Capture the cell that displays the provided text and extract its [x, y] central coordinate. 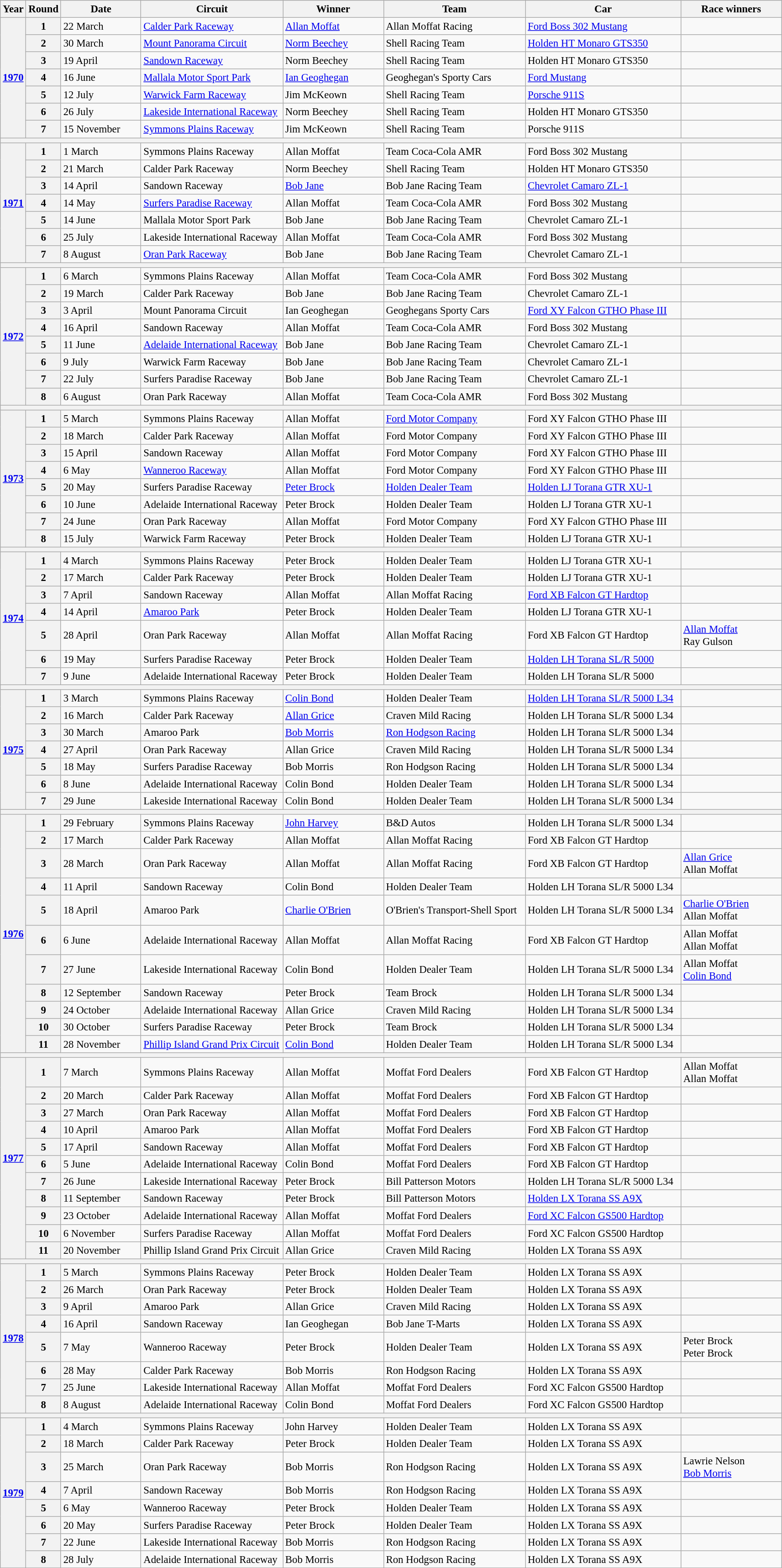
Peter BrockPeter Brock [731, 1347]
Team [455, 9]
1 March [101, 151]
11 June [101, 345]
Bob Jane T-Marts [455, 1324]
Round [43, 9]
12 September [101, 993]
25 July [101, 237]
23 October [101, 1216]
9 July [101, 362]
27 April [101, 750]
26 June [101, 1182]
Year [13, 9]
8 June [101, 784]
Allan GriceAllan Moffat [731, 863]
24 June [101, 522]
29 June [101, 801]
1979 [13, 1493]
3 March [101, 698]
26 July [101, 112]
28 November [101, 1044]
16 June [101, 78]
Winner [333, 9]
3 April [101, 311]
7 March [101, 1072]
11 September [101, 1199]
1977 [13, 1158]
18 April [101, 911]
1978 [13, 1338]
7 May [101, 1347]
6 June [101, 940]
20 March [101, 1096]
30 October [101, 1027]
1973 [13, 479]
15 July [101, 539]
1976 [13, 934]
28 July [101, 1559]
Car [604, 9]
19 May [101, 659]
6 November [101, 1233]
O'Brien's Transport-Shell Sport [455, 911]
10 April [101, 1130]
Geoghegans Sporty Cars [455, 311]
28 March [101, 863]
Geoghegan's Sporty Cars [455, 78]
16 March [101, 715]
20 November [101, 1250]
26 March [101, 1289]
Date [101, 9]
27 March [101, 1113]
9 April [101, 1307]
1972 [13, 336]
27 June [101, 969]
14 June [101, 220]
Lawrie NelsonBob Morris [731, 1467]
19 March [101, 294]
22 July [101, 380]
Allan MoffatColin Bond [731, 969]
24 October [101, 1010]
29 February [101, 823]
22 June [101, 1542]
12 July [101, 95]
28 April [101, 636]
1970 [13, 78]
17 April [101, 1147]
Charlie O'BrienAllan Moffat [731, 911]
Race winners [731, 9]
9 June [101, 676]
1974 [13, 618]
25 June [101, 1388]
19 April [101, 61]
6 March [101, 276]
1975 [13, 749]
10 June [101, 504]
1971 [13, 203]
15 November [101, 129]
22 March [101, 26]
Charlie O'Brien [333, 911]
18 May [101, 767]
5 June [101, 1164]
15 April [101, 453]
25 March [101, 1467]
6 August [101, 396]
21 March [101, 169]
B&D Autos [455, 823]
14 May [101, 203]
11 April [101, 887]
Circuit [212, 9]
Ford Mustang [604, 78]
Allan MoffatRay Gulson [731, 636]
28 May [101, 1370]
